Pinpoint the cell where the given text exists, returning its [X, Y] midpoint coordinate. 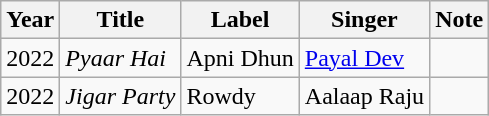
Label [240, 20]
Payal Dev [364, 58]
Title [120, 20]
Pyaar Hai [120, 58]
Year [30, 20]
Apni Dhun [240, 58]
Aalaap Raju [364, 96]
Jigar Party [120, 96]
Rowdy [240, 96]
Singer [364, 20]
Note [460, 20]
